For the text-containing cell, return its midpoint in [x, y] coordinate format. 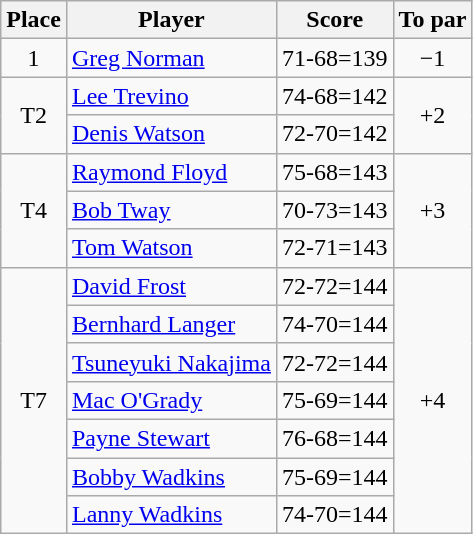
To par [432, 20]
Place [34, 20]
72-70=142 [334, 134]
+2 [432, 115]
Payne Stewart [171, 438]
Denis Watson [171, 134]
Tom Watson [171, 248]
Bob Tway [171, 210]
70-73=143 [334, 210]
71-68=139 [334, 58]
Bobby Wadkins [171, 477]
−1 [432, 58]
75-68=143 [334, 172]
David Frost [171, 286]
72-71=143 [334, 248]
T7 [34, 400]
Tsuneyuki Nakajima [171, 362]
Mac O'Grady [171, 400]
Lee Trevino [171, 96]
+4 [432, 400]
Raymond Floyd [171, 172]
Score [334, 20]
T4 [34, 210]
+3 [432, 210]
1 [34, 58]
Lanny Wadkins [171, 515]
74-68=142 [334, 96]
Player [171, 20]
Bernhard Langer [171, 324]
T2 [34, 115]
Greg Norman [171, 58]
76-68=144 [334, 438]
